Detect which cell encompasses the target text, then output its (x, y) center coordinate. 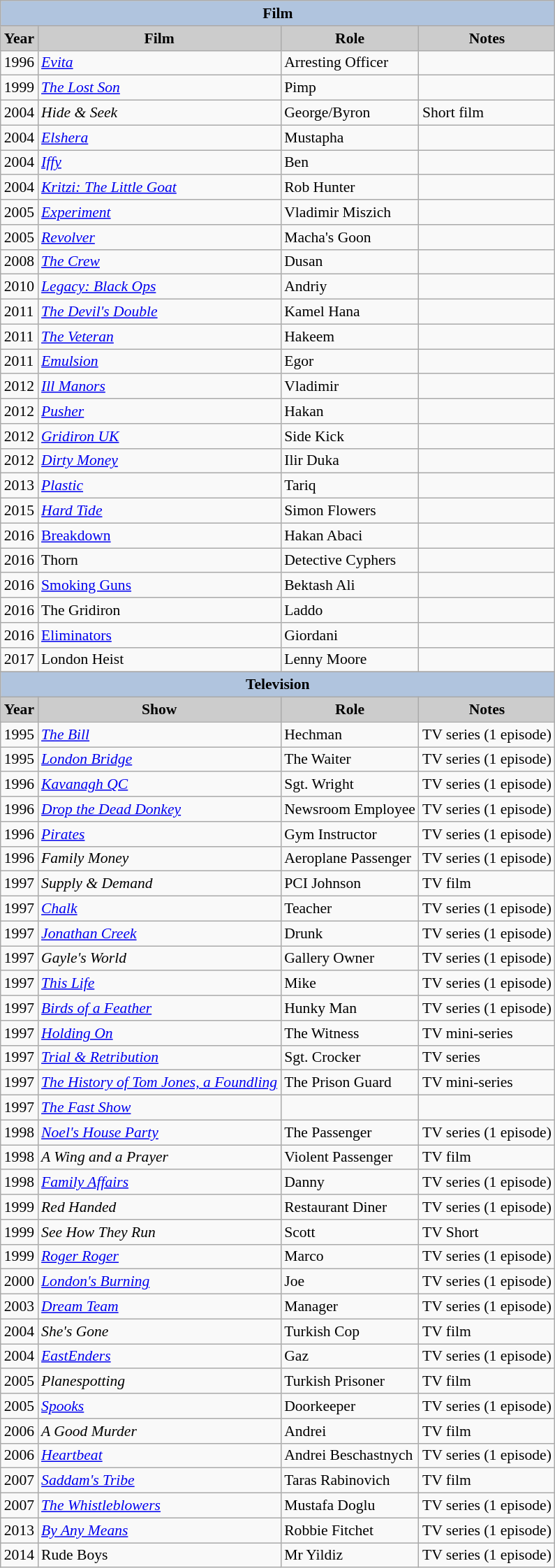
Roger Roger (159, 1257)
Danny (350, 1183)
Dream Team (159, 1307)
2003 (20, 1307)
Marco (350, 1257)
The Veteran (159, 336)
She's Gone (159, 1331)
Vladimir Miszich (350, 212)
Drop the Dead Donkey (159, 809)
The Waiter (350, 760)
Mustapha (350, 138)
Newsroom Employee (350, 809)
Lenny Moore (350, 660)
Red Handed (159, 1207)
Andrei Beschastnych (350, 1456)
Gaz (350, 1356)
Planespotting (159, 1382)
Thorn (159, 561)
Elshera (159, 138)
Teacher (350, 909)
Family Money (159, 859)
Pirates (159, 834)
Short film (487, 113)
Doorkeeper (350, 1406)
The Witness (350, 1033)
Gayle's World (159, 959)
The Gridiron (159, 610)
Legacy: Black Ops (159, 287)
Gridiron UK (159, 436)
TV Short (487, 1232)
Family Affairs (159, 1183)
Laddo (350, 610)
Macha's Goon (350, 237)
Smoking Guns (159, 586)
Rude Boys (159, 1555)
Andriy (350, 287)
Hechman (350, 734)
Restaurant Diner (350, 1207)
The Passenger (350, 1132)
This Life (159, 984)
Saddam's Tribe (159, 1481)
A Good Murder (159, 1431)
Ill Manors (159, 387)
Hunky Man (350, 1008)
2015 (20, 511)
Pimp (350, 88)
Violent Passenger (350, 1157)
Gallery Owner (350, 959)
Mr Yildiz (350, 1555)
TV series (487, 1058)
London Bridge (159, 760)
Bektash Ali (350, 586)
By Any Means (159, 1530)
George/Byron (350, 113)
Show (159, 710)
Noel's House Party (159, 1132)
See How They Run (159, 1232)
2017 (20, 660)
Sgt. Crocker (350, 1058)
Vladimir (350, 387)
The Lost Son (159, 88)
Detective Cyphers (350, 561)
Kritzi: The Little Goat (159, 188)
Arresting Officer (350, 63)
Giordani (350, 635)
The Devil's Double (159, 312)
2008 (20, 262)
London Heist (159, 660)
Hide & Seek (159, 113)
Television (278, 685)
Tariq (350, 486)
Ilir Duka (350, 461)
Chalk (159, 909)
Turkish Prisoner (350, 1382)
Egor (350, 362)
Gym Instructor (350, 834)
2010 (20, 287)
Ben (350, 163)
Jonathan Creek (159, 933)
Robbie Fitchet (350, 1530)
The History of Tom Jones, a Foundling (159, 1083)
Eliminators (159, 635)
Revolver (159, 237)
EastEnders (159, 1356)
Taras Rabinovich (350, 1481)
The Crew (159, 262)
Plastic (159, 486)
Iffy (159, 163)
Aeroplane Passenger (350, 859)
Drunk (350, 933)
The Whistleblowers (159, 1506)
Hakan (350, 411)
Evita (159, 63)
Kamel Hana (350, 312)
Pusher (159, 411)
2000 (20, 1282)
Simon Flowers (350, 511)
Dusan (350, 262)
A Wing and a Prayer (159, 1157)
Heartbeat (159, 1456)
Andrei (350, 1431)
Supply & Demand (159, 884)
Emulsion (159, 362)
Spooks (159, 1406)
Hakeem (350, 336)
Trial & Retribution (159, 1058)
Hakan Abaci (350, 535)
PCI Johnson (350, 884)
The Prison Guard (350, 1083)
Side Kick (350, 436)
Manager (350, 1307)
Hard Tide (159, 511)
Mustafa Doglu (350, 1506)
Sgt. Wright (350, 785)
Breakdown (159, 535)
Dirty Money (159, 461)
Turkish Cop (350, 1331)
London's Burning (159, 1282)
Rob Hunter (350, 188)
Birds of a Feather (159, 1008)
Holding On (159, 1033)
2014 (20, 1555)
Mike (350, 984)
The Fast Show (159, 1108)
The Bill (159, 734)
Kavanagh QC (159, 785)
Experiment (159, 212)
Joe (350, 1282)
Scott (350, 1232)
